Return the [X, Y] coordinate for the center point of the cell that contains the specified text.  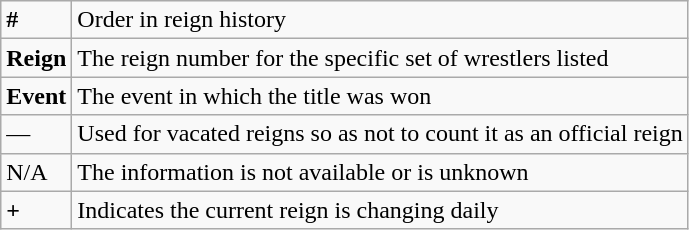
N/A [36, 172]
Reign [36, 58]
Indicates the current reign is changing daily [380, 210]
# [36, 20]
Event [36, 96]
The reign number for the specific set of wrestlers listed [380, 58]
+ [36, 210]
Used for vacated reigns so as not to count it as an official reign [380, 134]
Order in reign history [380, 20]
The event in which the title was won [380, 96]
The information is not available or is unknown [380, 172]
— [36, 134]
